Scan for the cell matching the given text and deliver its (x, y) coordinate at center. 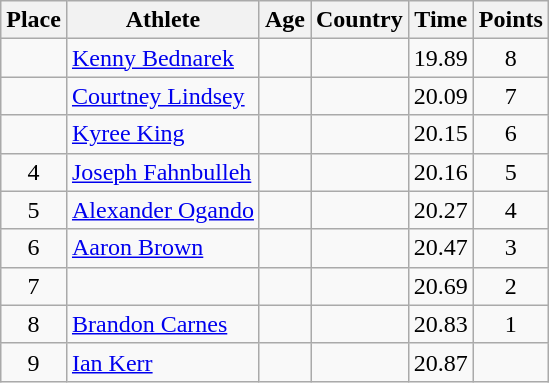
1 (510, 324)
20.83 (440, 324)
20.09 (440, 96)
Points (510, 20)
2 (510, 286)
Alexander Ogando (162, 210)
Joseph Fahnbulleh (162, 172)
Brandon Carnes (162, 324)
Kyree King (162, 134)
19.89 (440, 58)
20.27 (440, 210)
Country (359, 20)
Athlete (162, 20)
Kenny Bednarek (162, 58)
Place (34, 20)
20.87 (440, 362)
Time (440, 20)
Aaron Brown (162, 248)
20.69 (440, 286)
3 (510, 248)
20.47 (440, 248)
20.15 (440, 134)
Ian Kerr (162, 362)
20.16 (440, 172)
Courtney Lindsey (162, 96)
9 (34, 362)
Age (284, 20)
